Pinpoint the cell where the given text exists, returning its (x, y) midpoint coordinate. 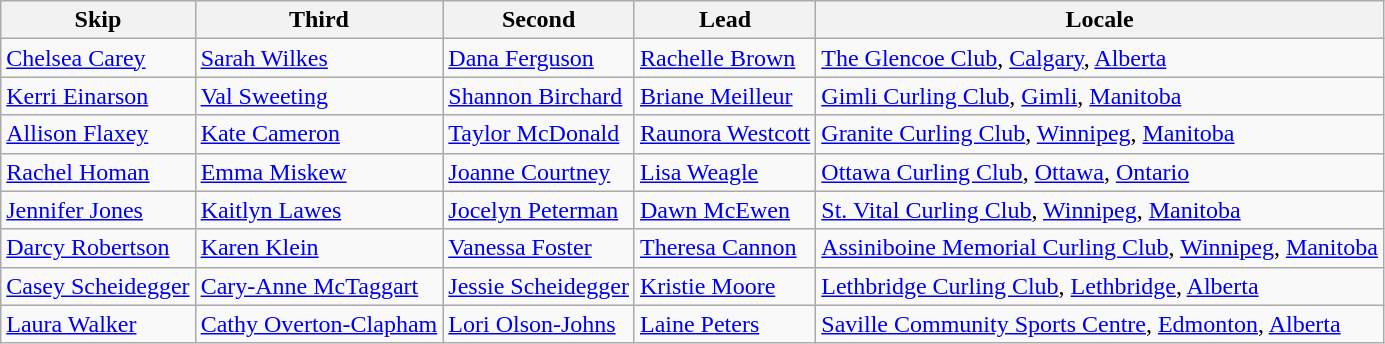
Rachelle Brown (724, 58)
Darcy Robertson (98, 248)
Assiniboine Memorial Curling Club, Winnipeg, Manitoba (1100, 248)
Karen Klein (319, 248)
Jessie Scheidegger (539, 286)
Lead (724, 20)
Sarah Wilkes (319, 58)
Laine Peters (724, 324)
Shannon Birchard (539, 96)
Lori Olson-Johns (539, 324)
Locale (1100, 20)
Saville Community Sports Centre, Edmonton, Alberta (1100, 324)
Allison Flaxey (98, 134)
Third (319, 20)
Laura Walker (98, 324)
Joanne Courtney (539, 172)
Cary-Anne McTaggart (319, 286)
Kerri Einarson (98, 96)
Raunora Westcott (724, 134)
Kaitlyn Lawes (319, 210)
Casey Scheidegger (98, 286)
Lethbridge Curling Club, Lethbridge, Alberta (1100, 286)
Val Sweeting (319, 96)
Dawn McEwen (724, 210)
Jennifer Jones (98, 210)
Rachel Homan (98, 172)
Kate Cameron (319, 134)
Kristie Moore (724, 286)
Cathy Overton-Clapham (319, 324)
Skip (98, 20)
Emma Miskew (319, 172)
Vanessa Foster (539, 248)
Jocelyn Peterman (539, 210)
Briane Meilleur (724, 96)
Second (539, 20)
St. Vital Curling Club, Winnipeg, Manitoba (1100, 210)
Chelsea Carey (98, 58)
Lisa Weagle (724, 172)
Ottawa Curling Club, Ottawa, Ontario (1100, 172)
The Glencoe Club, Calgary, Alberta (1100, 58)
Gimli Curling Club, Gimli, Manitoba (1100, 96)
Dana Ferguson (539, 58)
Taylor McDonald (539, 134)
Theresa Cannon (724, 248)
Granite Curling Club, Winnipeg, Manitoba (1100, 134)
